Scan for the cell matching the given text and deliver its (X, Y) coordinate at center. 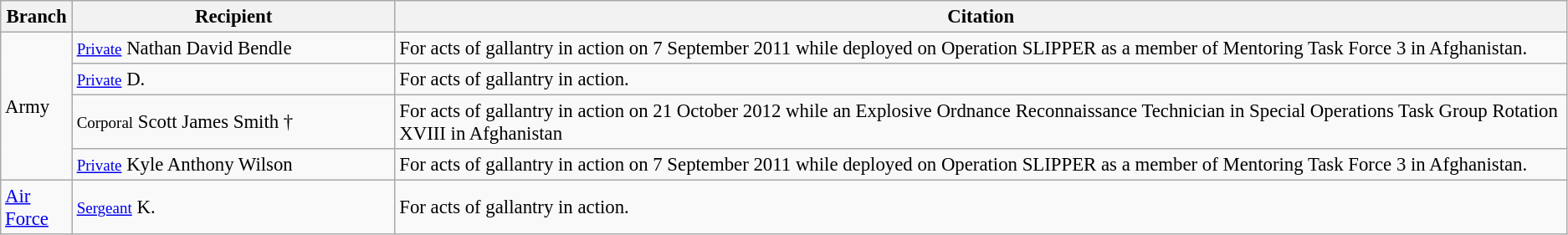
Branch (37, 17)
Army (37, 107)
Private D. (233, 79)
Sergeant K. (233, 207)
Private Kyle Anthony Wilson (233, 165)
Citation (981, 17)
Corporal Scott James Smith † (233, 122)
Air Force (37, 207)
Private Nathan David Bendle (233, 49)
Recipient (233, 17)
